Provide the [x, y] coordinate of the cell's center where the given text is located.  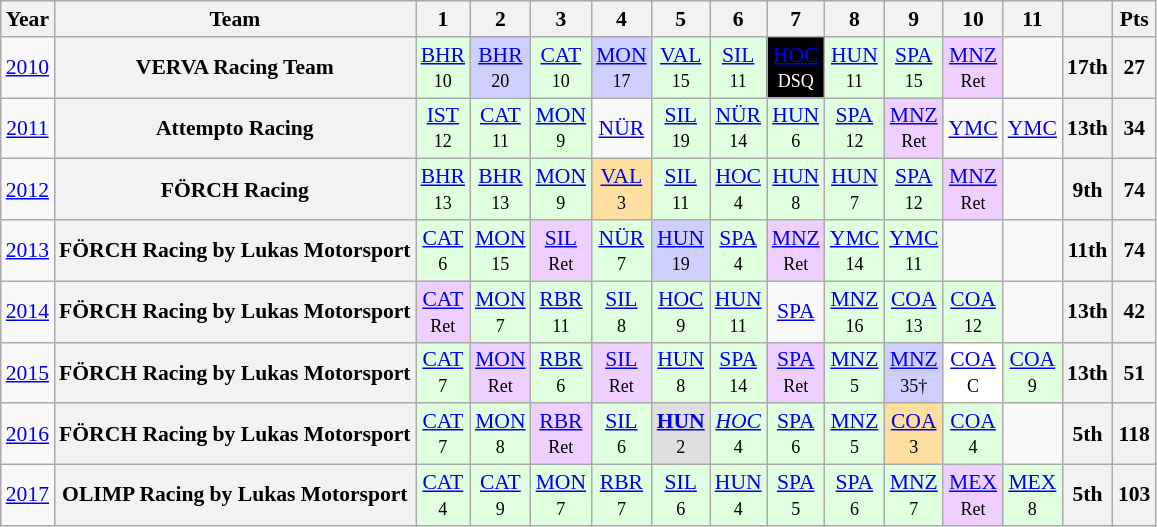
CAT6 [444, 250]
CATRet [444, 312]
SPA5 [796, 496]
2010 [28, 68]
VAL15 [681, 68]
CAT10 [562, 68]
SPA [796, 312]
42 [1134, 312]
VAL3 [622, 190]
2011 [28, 128]
4 [622, 19]
MNZ16 [854, 312]
YMC14 [854, 250]
RBR6 [562, 372]
MON17 [622, 68]
3 [562, 19]
HUN4 [738, 496]
SPARet [796, 372]
118 [1134, 434]
FÖRCH Racing [235, 190]
COA9 [1032, 372]
CAT9 [500, 496]
11th [1088, 250]
103 [1134, 496]
SPA15 [914, 68]
2013 [28, 250]
NÜR14 [738, 128]
7 [796, 19]
CAT4 [444, 496]
HUN6 [796, 128]
11 [1032, 19]
Pts [1134, 19]
2017 [28, 496]
SPA4 [738, 250]
MEXRet [972, 496]
27 [1134, 68]
2014 [28, 312]
COA3 [914, 434]
OLIMP Racing by Lukas Motorsport [235, 496]
HUN7 [854, 190]
BHR20 [500, 68]
RBRRet [562, 434]
COA4 [972, 434]
SIL19 [681, 128]
Attempto Racing [235, 128]
2012 [28, 190]
HOCDSQ [796, 68]
MON8 [500, 434]
CAT11 [500, 128]
IST12 [444, 128]
1 [444, 19]
2016 [28, 434]
BHR10 [444, 68]
VERVA Racing Team [235, 68]
Year [28, 19]
SPA14 [738, 372]
10 [972, 19]
YMC11 [914, 250]
17th [1088, 68]
5 [681, 19]
2015 [28, 372]
MNZ7 [914, 496]
NÜR [622, 128]
6 [738, 19]
COA12 [972, 312]
9 [914, 19]
8 [854, 19]
COAC [972, 372]
MONRet [500, 372]
34 [1134, 128]
COA13 [914, 312]
HUN19 [681, 250]
NÜR7 [622, 250]
SIL8 [622, 312]
Team [235, 19]
MEX8 [1032, 496]
RBR11 [562, 312]
2 [500, 19]
9th [1088, 190]
RBR7 [622, 496]
51 [1134, 372]
MON15 [500, 250]
HUN2 [681, 434]
MNZ35† [914, 372]
HOC9 [681, 312]
